Identify which cell holds the provided text, then report its [X, Y] central coordinate. 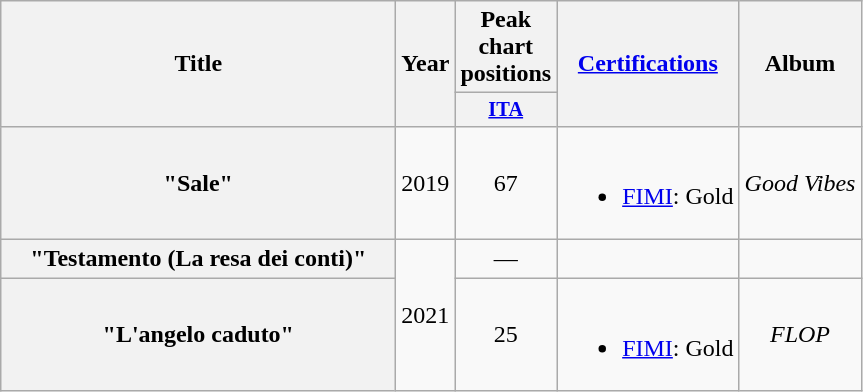
— [506, 259]
Title [198, 64]
ITA [506, 110]
"Testamento (La resa dei conti)" [198, 259]
2021 [426, 316]
2019 [426, 182]
Good Vibes [800, 182]
Peak chart positions [506, 47]
"L'angelo caduto" [198, 334]
Certifications [648, 64]
67 [506, 182]
Year [426, 64]
25 [506, 334]
FLOP [800, 334]
Album [800, 64]
"Sale" [198, 182]
